Scan for the cell matching the given text and deliver its [x, y] coordinate at center. 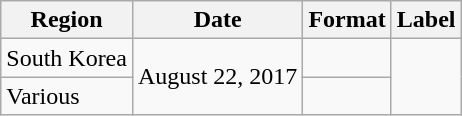
Date [217, 20]
Region [67, 20]
Label [426, 20]
Format [347, 20]
South Korea [67, 58]
August 22, 2017 [217, 77]
Various [67, 96]
